Extract the [X, Y] coordinate from the center of the cell holding the provided text.  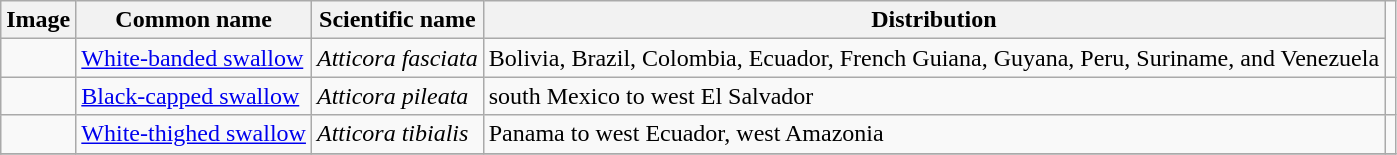
Atticora fasciata [397, 58]
Atticora pileata [397, 96]
Black-capped swallow [194, 96]
Common name [194, 20]
south Mexico to west El Salvador [934, 96]
Scientific name [397, 20]
White-thighed swallow [194, 134]
Image [38, 20]
White-banded swallow [194, 58]
Atticora tibialis [397, 134]
Distribution [934, 20]
Panama to west Ecuador, west Amazonia [934, 134]
Bolivia, Brazil, Colombia, Ecuador, French Guiana, Guyana, Peru, Suriname, and Venezuela [934, 58]
